Capture the cell that displays the provided text and extract its (x, y) central coordinate. 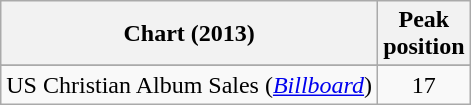
Peak position (424, 34)
Chart (2013) (190, 34)
17 (424, 85)
US Christian Album Sales (Billboard) (190, 85)
